Detect which cell encompasses the target text, then output its (x, y) center coordinate. 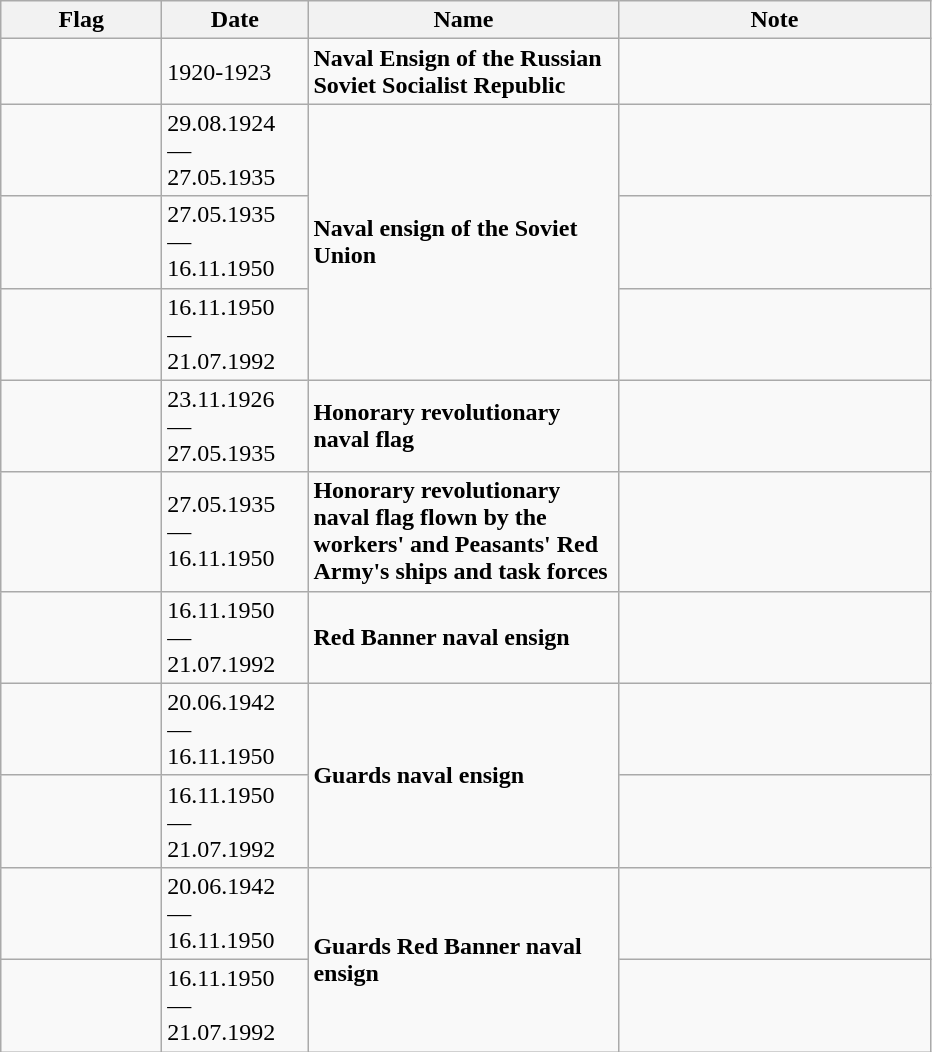
1920-1923 (235, 72)
23.11.1926 — 27.05.1935 (235, 426)
Flag (82, 20)
29.08.1924 — 27.05.1935 (235, 150)
Honorary revolutionary naval flag flown by the workers' and Peasants' Red Army's ships and task forces (464, 532)
Date (235, 20)
Name (464, 20)
Guards Red Banner naval ensign (464, 959)
Honorary revolutionary naval flag (464, 426)
Red Banner naval ensign (464, 637)
Note (774, 20)
Naval Ensign of the Russian Soviet Socialist Republic (464, 72)
Guards naval ensign (464, 775)
Naval ensign of the Soviet Union (464, 242)
